Locate the cell with the specified text and output its [X, Y] center coordinate. 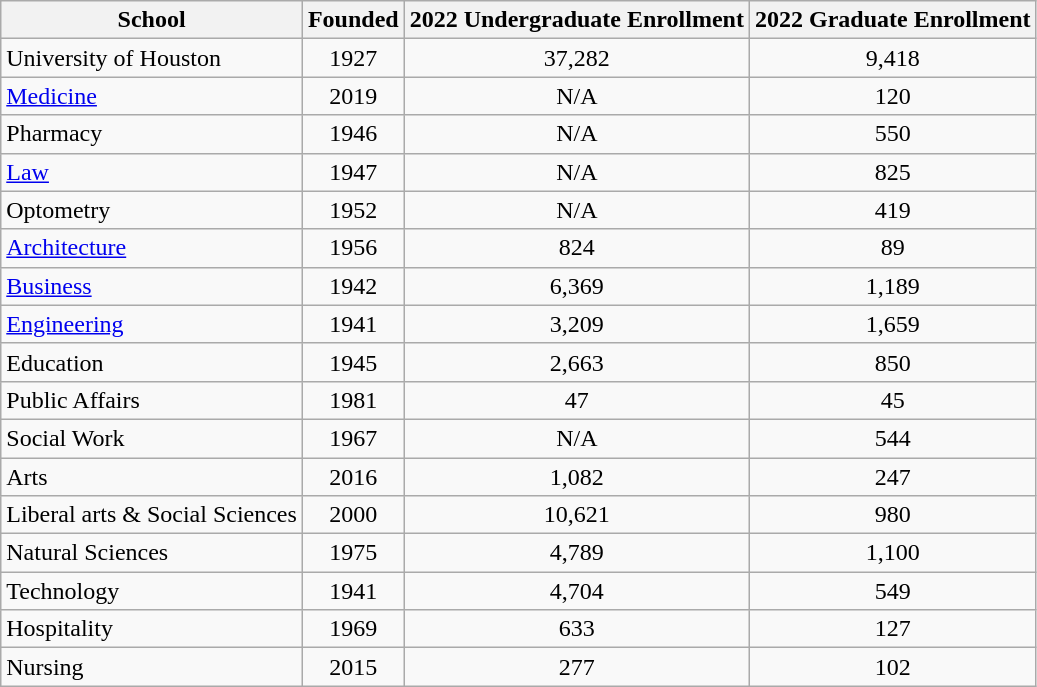
Hospitality [152, 629]
6,369 [576, 286]
550 [892, 134]
Architecture [152, 248]
1956 [353, 248]
Arts [152, 477]
1975 [353, 553]
2016 [353, 477]
47 [576, 400]
Public Affairs [152, 400]
Engineering [152, 324]
825 [892, 172]
4,789 [576, 553]
Nursing [152, 667]
1946 [353, 134]
1945 [353, 362]
1,082 [576, 477]
9,418 [892, 58]
University of Houston [152, 58]
Natural Sciences [152, 553]
2022 Graduate Enrollment [892, 20]
2022 Undergraduate Enrollment [576, 20]
3,209 [576, 324]
10,621 [576, 515]
120 [892, 96]
1967 [353, 438]
127 [892, 629]
980 [892, 515]
37,282 [576, 58]
Pharmacy [152, 134]
89 [892, 248]
633 [576, 629]
1947 [353, 172]
Medicine [152, 96]
School [152, 20]
1952 [353, 210]
2,663 [576, 362]
544 [892, 438]
2019 [353, 96]
277 [576, 667]
2015 [353, 667]
1,189 [892, 286]
1969 [353, 629]
45 [892, 400]
Education [152, 362]
850 [892, 362]
Liberal arts & Social Sciences [152, 515]
419 [892, 210]
1942 [353, 286]
2000 [353, 515]
Optometry [152, 210]
549 [892, 591]
Law [152, 172]
1981 [353, 400]
Founded [353, 20]
1,100 [892, 553]
Business [152, 286]
247 [892, 477]
102 [892, 667]
Social Work [152, 438]
824 [576, 248]
1927 [353, 58]
Technology [152, 591]
4,704 [576, 591]
1,659 [892, 324]
